Identify which cell holds the provided text, then report its [X, Y] central coordinate. 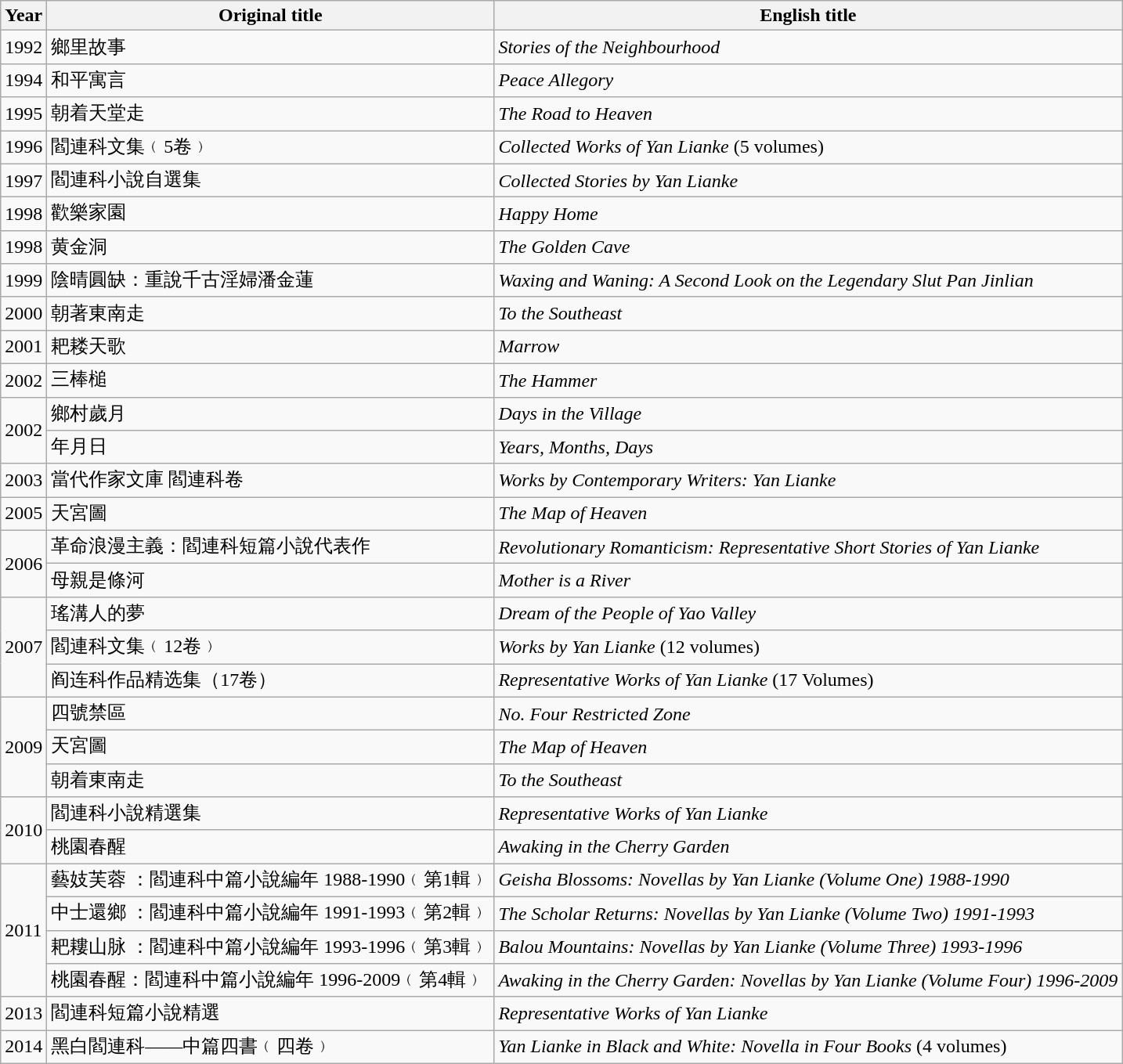
藝妓芙蓉 ：閻連科中篇小說編年 1988-1990﹙第1輯﹚ [271, 880]
Awaking in the Cherry Garden [808, 847]
Works by Contemporary Writers: Yan Lianke [808, 481]
1995 [23, 114]
中士還鄉 ：閻連科中篇小說編年 1991-1993﹙第2輯﹚ [271, 913]
和平寓言 [271, 80]
朝著東南走 [271, 313]
Year [23, 16]
黑白閻連科——中篇四書﹙四卷﹚ [271, 1048]
Original title [271, 16]
母親是條河 [271, 581]
朝着天堂走 [271, 114]
The Road to Heaven [808, 114]
四號禁區 [271, 714]
閻連科短篇小說精選 [271, 1013]
鄉里故事 [271, 47]
2006 [23, 564]
1994 [23, 80]
鄉村歲月 [271, 413]
Balou Mountains: Novellas by Yan Lianke (Volume Three) 1993-1996 [808, 947]
2013 [23, 1013]
閻連科小說自選集 [271, 180]
Waxing and Waning: A Second Look on the Legendary Slut Pan Jinlian [808, 280]
The Scholar Returns: Novellas by Yan Lianke (Volume Two) 1991-1993 [808, 913]
Happy Home [808, 215]
The Hammer [808, 381]
瑤溝人的夢 [271, 614]
2003 [23, 481]
閻連科文集﹙5卷﹚ [271, 147]
Collected Stories by Yan Lianke [808, 180]
1999 [23, 280]
Geisha Blossoms: Novellas by Yan Lianke (Volume One) 1988-1990 [808, 880]
No. Four Restricted Zone [808, 714]
革命浪漫主義：閻連科短篇小說代表作 [271, 546]
三棒槌 [271, 381]
閻連科文集﹙12卷﹚ [271, 647]
年月日 [271, 448]
Revolutionary Romanticism: Representative Short Stories of Yan Lianke [808, 546]
Works by Yan Lianke (12 volumes) [808, 647]
耙耧天歌 [271, 348]
閻連科小說精選集 [271, 814]
歡樂家園 [271, 215]
2010 [23, 830]
Dream of the People of Yao Valley [808, 614]
桃園春醒：閻連科中篇小說編年 1996-2009﹙第4輯﹚ [271, 980]
Days in the Village [808, 413]
1997 [23, 180]
2014 [23, 1048]
2005 [23, 514]
Marrow [808, 348]
1996 [23, 147]
黄金洞 [271, 247]
Mother is a River [808, 581]
Awaking in the Cherry Garden: Novellas by Yan Lianke (Volume Four) 1996-2009 [808, 980]
1992 [23, 47]
2011 [23, 930]
2007 [23, 647]
Representative Works of Yan Lianke (17 Volumes) [808, 681]
Years, Months, Days [808, 448]
Peace Allegory [808, 80]
2001 [23, 348]
2000 [23, 313]
朝着東南走 [271, 780]
當代作家文庫 閻連科卷 [271, 481]
桃園春醒 [271, 847]
The Golden Cave [808, 247]
Collected Works of Yan Lianke (5 volumes) [808, 147]
English title [808, 16]
Yan Lianke in Black and White: Novella in Four Books (4 volumes) [808, 1048]
陰晴圓缺：重說千古淫婦潘金蓮 [271, 280]
2009 [23, 747]
耙耬山脉 ：閻連科中篇小說編年 1993-1996﹙第3輯﹚ [271, 947]
Stories of the Neighbourhood [808, 47]
阎连科作品精选集（17卷） [271, 681]
